Provide the [X, Y] coordinate of the cell's center where the given text is located.  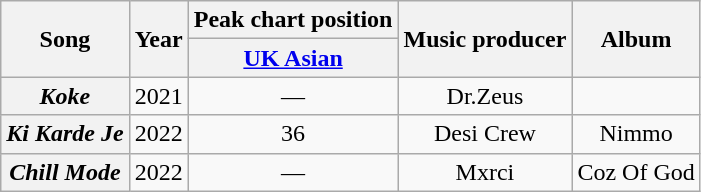
Peak chart position [293, 20]
Koke [65, 96]
Music producer [485, 39]
Nimmo [636, 134]
Desi Crew [485, 134]
Coz Of God [636, 172]
Dr.Zeus [485, 96]
Song [65, 39]
Mxrci [485, 172]
Year [158, 39]
Ki Karde Je [65, 134]
Chill Mode [65, 172]
2021 [158, 96]
36 [293, 134]
UK Asian [293, 58]
Album [636, 39]
